Provide the [X, Y] coordinate of the cell's center where the given text is located.  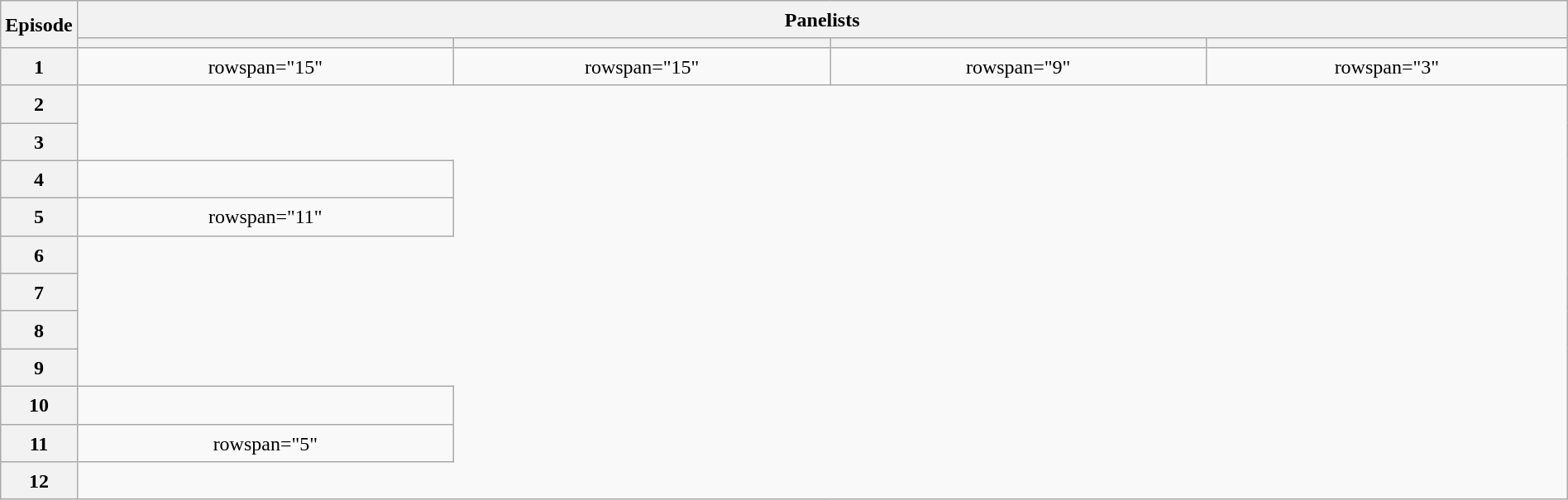
5 [39, 217]
6 [39, 255]
8 [39, 330]
7 [39, 293]
Panelists [822, 20]
4 [39, 179]
11 [39, 443]
Episode [39, 25]
12 [39, 481]
rowspan="11" [265, 217]
rowspan="5" [265, 443]
1 [39, 66]
3 [39, 141]
2 [39, 104]
rowspan="3" [1386, 66]
9 [39, 368]
rowspan="9" [1019, 66]
10 [39, 405]
